Return (X, Y) of the center of cell containing provided text 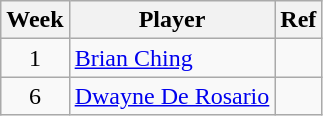
Ref (298, 20)
Week (35, 20)
Player (172, 20)
6 (35, 96)
1 (35, 58)
Dwayne De Rosario (172, 96)
Brian Ching (172, 58)
